From the cell containing the given text, extract its center point as [x, y] coordinate. 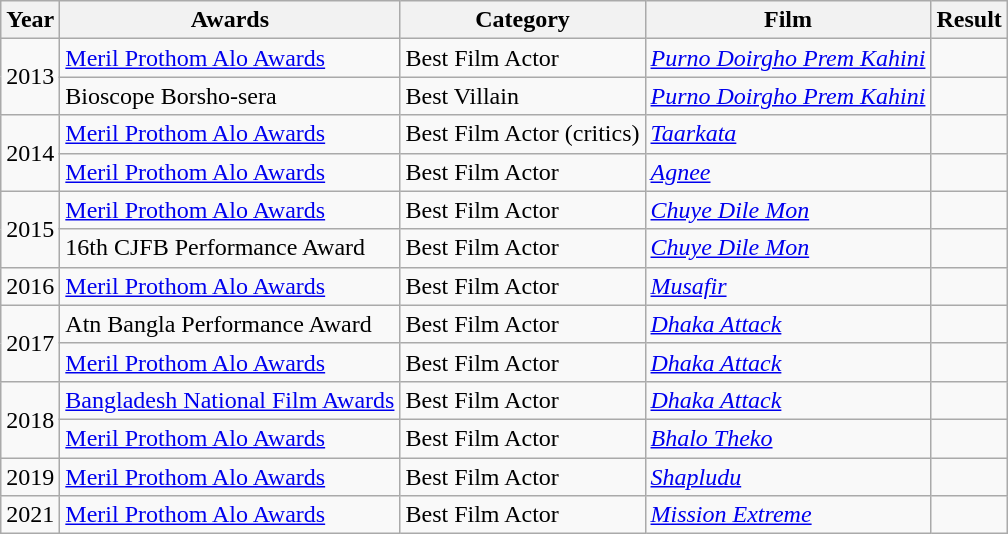
Result [969, 20]
Film [788, 20]
2016 [30, 286]
Mission Extreme [788, 515]
2021 [30, 515]
2014 [30, 153]
Year [30, 20]
Best Film Actor (critics) [522, 134]
16th CJFB Performance Award [230, 248]
Bioscope Borsho-sera [230, 96]
Bangladesh National Film Awards [230, 400]
2019 [30, 477]
Shapludu [788, 477]
Bhalo Theko [788, 438]
2015 [30, 229]
Category [522, 20]
Taarkata [788, 134]
2017 [30, 343]
Best Villain [522, 96]
Agnee [788, 172]
2018 [30, 419]
Awards [230, 20]
Atn Bangla Performance Award [230, 324]
Musafir [788, 286]
2013 [30, 77]
